Determine the (x, y) coordinate at the center of the cell enclosing the given text.  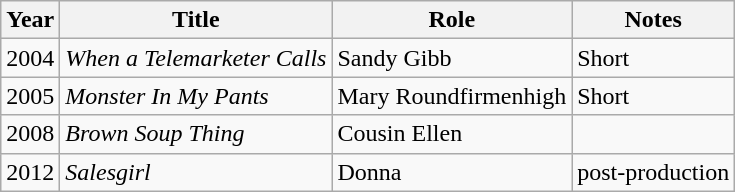
2004 (30, 58)
2008 (30, 134)
Cousin Ellen (452, 134)
Title (196, 20)
Monster In My Pants (196, 96)
Salesgirl (196, 172)
Role (452, 20)
Sandy Gibb (452, 58)
2012 (30, 172)
Year (30, 20)
Donna (452, 172)
post-production (654, 172)
Notes (654, 20)
Brown Soup Thing (196, 134)
2005 (30, 96)
Mary Roundfirmenhigh (452, 96)
When a Telemarketer Calls (196, 58)
